Pinpoint the cell where the given text exists, returning its (X, Y) midpoint coordinate. 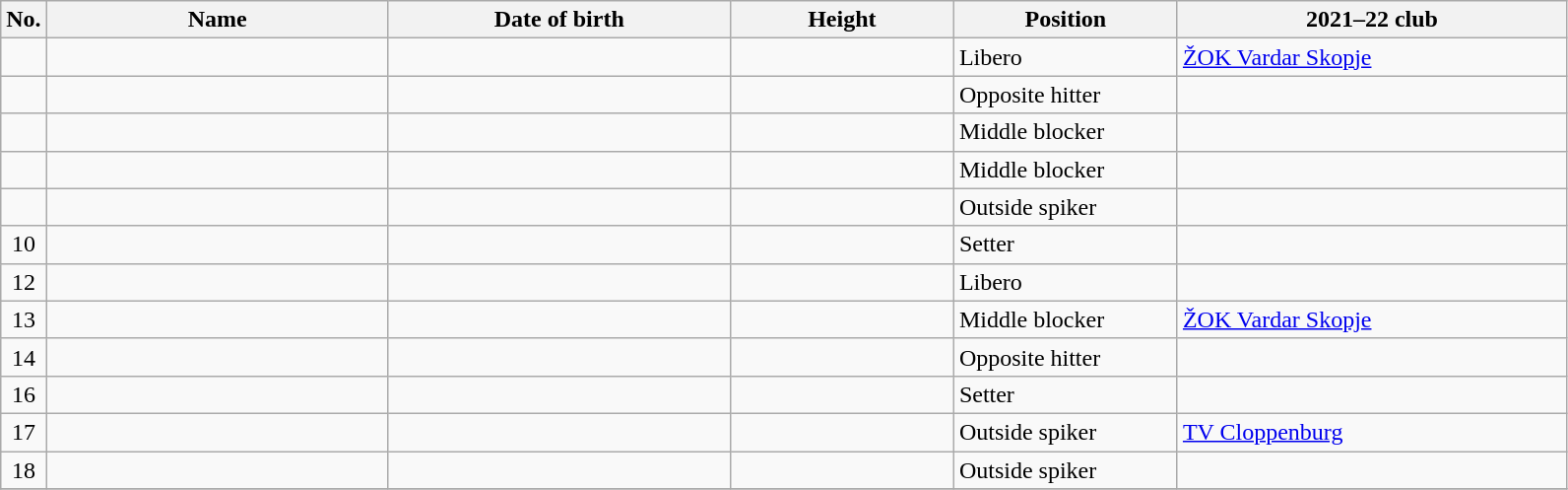
12 (24, 282)
Position (1066, 20)
13 (24, 319)
Name (217, 20)
14 (24, 357)
Height (841, 20)
TV Cloppenburg (1371, 432)
17 (24, 432)
2021–22 club (1371, 20)
16 (24, 394)
No. (24, 20)
Date of birth (559, 20)
18 (24, 470)
10 (24, 245)
